For the text-containing cell, return its midpoint in (x, y) coordinate format. 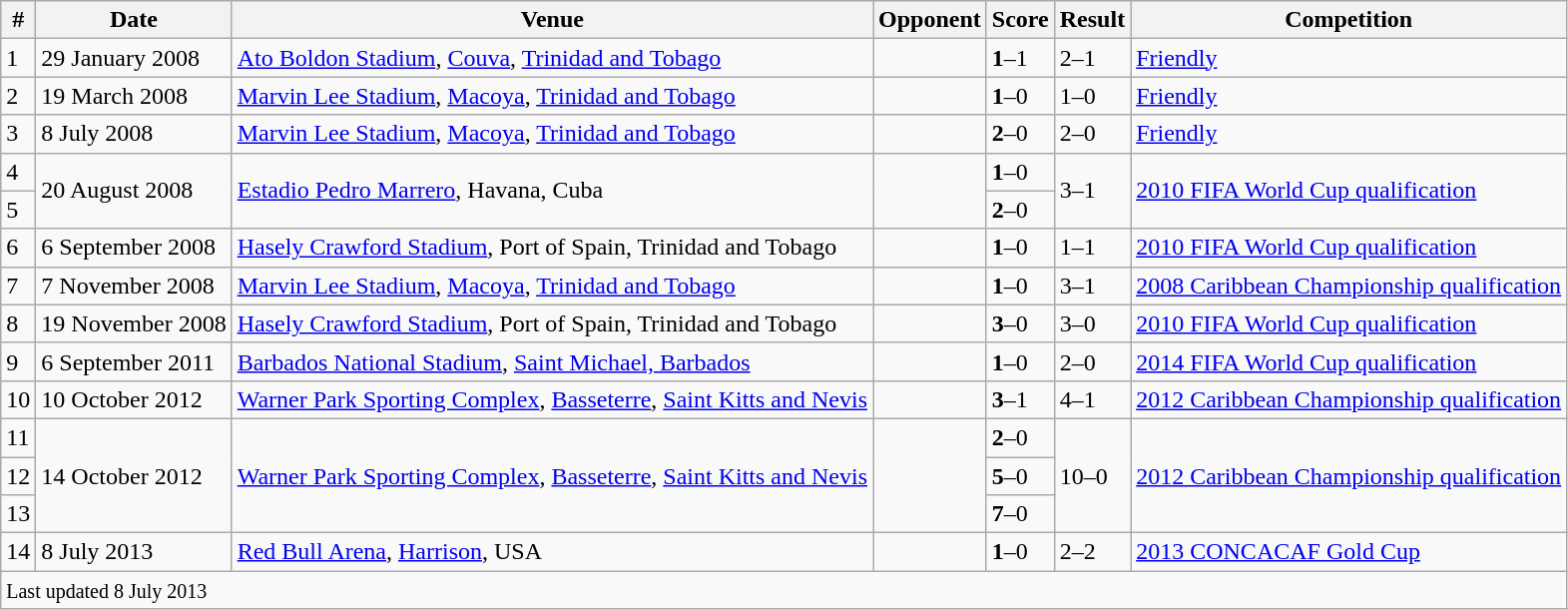
14 (18, 552)
7 (18, 286)
11 (18, 437)
2–1 (1092, 58)
Opponent (930, 20)
8 July 2008 (134, 134)
2013 CONCACAF Gold Cup (1349, 552)
Ato Boldon Stadium, Couva, Trinidad and Tobago (552, 58)
2008 Caribbean Championship qualification (1349, 286)
2–2 (1092, 552)
7–0 (1020, 514)
Date (134, 20)
5–0 (1020, 476)
10–0 (1092, 475)
4 (18, 172)
7 November 2008 (134, 286)
6 (18, 248)
Last updated 8 July 2013 (784, 590)
4–1 (1092, 399)
Red Bull Arena, Harrison, USA (552, 552)
9 (18, 361)
19 November 2008 (134, 323)
8 July 2013 (134, 552)
Barbados National Stadium, Saint Michael, Barbados (552, 361)
Estadio Pedro Marrero, Havana, Cuba (552, 191)
6 September 2008 (134, 248)
8 (18, 323)
14 October 2012 (134, 475)
13 (18, 514)
5 (18, 210)
20 August 2008 (134, 191)
2014 FIFA World Cup qualification (1349, 361)
Venue (552, 20)
Result (1092, 20)
10 (18, 399)
10 October 2012 (134, 399)
1 (18, 58)
29 January 2008 (134, 58)
12 (18, 476)
3 (18, 134)
2 (18, 96)
Score (1020, 20)
6 September 2011 (134, 361)
19 March 2008 (134, 96)
# (18, 20)
Competition (1349, 20)
